Scan for the cell matching the given text and deliver its (x, y) coordinate at center. 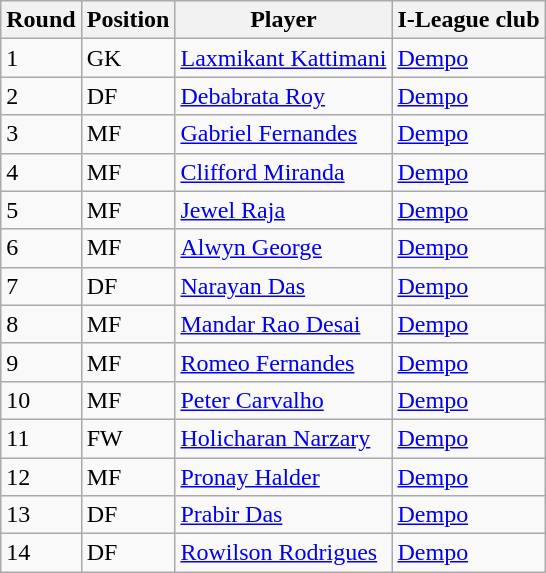
Clifford Miranda (284, 172)
1 (41, 58)
Gabriel Fernandes (284, 134)
7 (41, 286)
Pronay Halder (284, 477)
12 (41, 477)
4 (41, 172)
Jewel Raja (284, 210)
11 (41, 438)
Prabir Das (284, 515)
Holicharan Narzary (284, 438)
GK (128, 58)
Position (128, 20)
Laxmikant Kattimani (284, 58)
8 (41, 324)
I-League club (468, 20)
9 (41, 362)
5 (41, 210)
Narayan Das (284, 286)
Round (41, 20)
2 (41, 96)
Peter Carvalho (284, 400)
Mandar Rao Desai (284, 324)
Player (284, 20)
Alwyn George (284, 248)
FW (128, 438)
Romeo Fernandes (284, 362)
Rowilson Rodrigues (284, 553)
14 (41, 553)
3 (41, 134)
Debabrata Roy (284, 96)
10 (41, 400)
6 (41, 248)
13 (41, 515)
